From the cell containing the given text, extract its center point as [X, Y] coordinate. 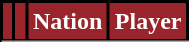
Player [148, 22]
Nation [68, 22]
